Determine the (X, Y) coordinate at the center of the cell enclosing the given text.  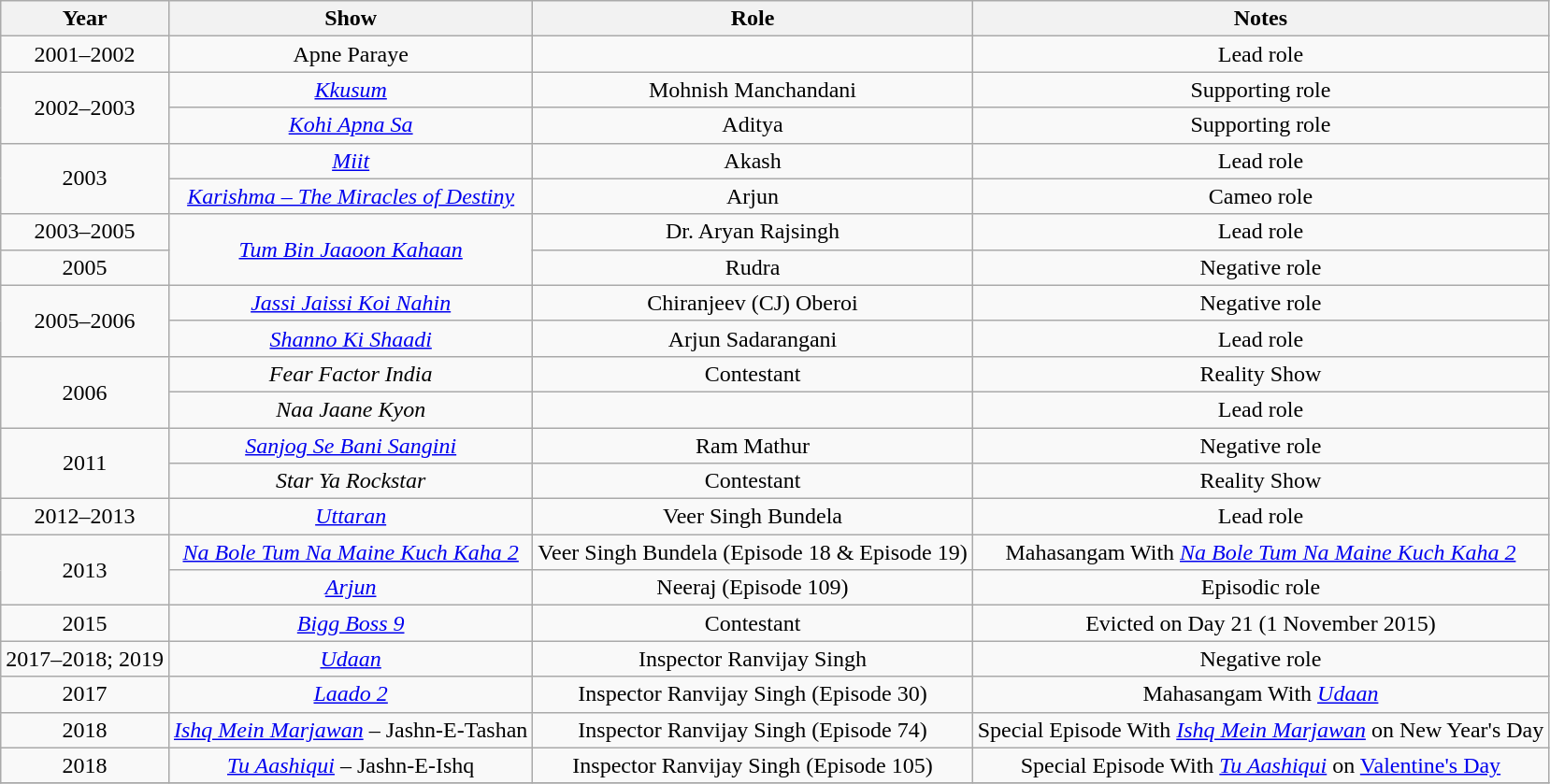
Cameo role (1260, 196)
Neeraj (Episode 109) (753, 588)
2017–2018; 2019 (85, 659)
Shanno Ki Shaadi (350, 338)
Akash (753, 161)
Jassi Jaissi Koi Nahin (350, 303)
2011 (85, 463)
Evicted on Day 21 (1 November 2015) (1260, 623)
Fear Factor India (350, 374)
Tum Bin Jaaoon Kahaan (350, 249)
2006 (85, 392)
2003–2005 (85, 232)
Na Bole Tum Na Maine Kuch Kaha 2 (350, 552)
2003 (85, 178)
Sanjog Se Bani Sangini (350, 446)
Udaan (350, 659)
Mahasangam With Na Bole Tum Na Maine Kuch Kaha 2 (1260, 552)
Episodic role (1260, 588)
Inspector Ranvijay Singh (753, 659)
Show (350, 19)
2015 (85, 623)
Ishq Mein Marjawan – Jashn-E-Tashan (350, 730)
2017 (85, 694)
Mahasangam With Udaan (1260, 694)
Year (85, 19)
2005 (85, 267)
Veer Singh Bundela (753, 517)
Notes (1260, 19)
Special Episode With Tu Aashiqui on Valentine's Day (1260, 765)
Mohnish Manchandani (753, 90)
Kkusum (350, 90)
Star Ya Rockstar (350, 481)
2012–2013 (85, 517)
Uttaran (350, 517)
Inspector Ranvijay Singh (Episode 30) (753, 694)
Arjun Sadarangani (753, 338)
Miit (350, 161)
2005–2006 (85, 321)
Veer Singh Bundela (Episode 18 & Episode 19) (753, 552)
Rudra (753, 267)
Special Episode With Ishq Mein Marjawan on New Year's Day (1260, 730)
2013 (85, 570)
Aditya (753, 125)
Dr. Aryan Rajsingh (753, 232)
2001–2002 (85, 54)
Karishma – The Miracles of Destiny (350, 196)
Bigg Boss 9 (350, 623)
Kohi Apna Sa (350, 125)
Inspector Ranvijay Singh (Episode 105) (753, 765)
Inspector Ranvijay Singh (Episode 74) (753, 730)
Apne Paraye (350, 54)
Ram Mathur (753, 446)
Chiranjeev (CJ) Oberoi (753, 303)
Tu Aashiqui – Jashn-E-Ishq (350, 765)
Role (753, 19)
2002–2003 (85, 107)
Laado 2 (350, 694)
Naa Jaane Kyon (350, 409)
